Find where the given text appears and provide that cell's center as [X, Y] coordinate. 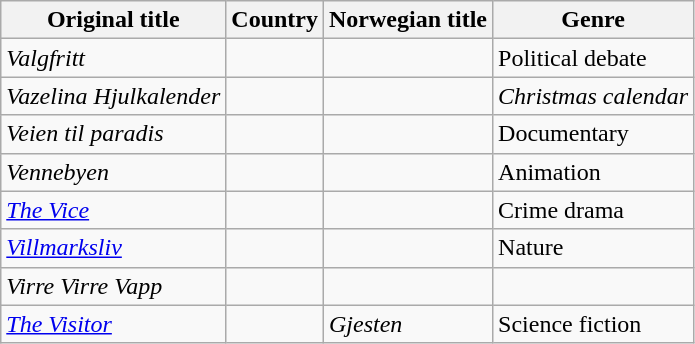
Crime drama [594, 210]
Villmarksliv [114, 248]
The Vice [114, 210]
Nature [594, 248]
Veien til paradis [114, 134]
Gjesten [408, 324]
Virre Virre Vapp [114, 286]
Animation [594, 172]
Vazelina Hjulkalender [114, 96]
Genre [594, 20]
Political debate [594, 58]
Science fiction [594, 324]
Valgfritt [114, 58]
Vennebyen [114, 172]
Country [275, 20]
Original title [114, 20]
The Visitor [114, 324]
Norwegian title [408, 20]
Christmas calendar [594, 96]
Documentary [594, 134]
